Find where the given text appears and provide that cell's center as [x, y] coordinate. 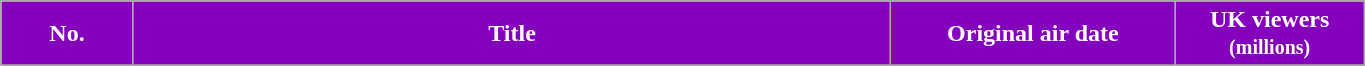
Title [512, 34]
Original air date [1033, 34]
UK viewers(millions) [1270, 34]
No. [68, 34]
